Provide the (X, Y) coordinate of the cell's center where the given text is located.  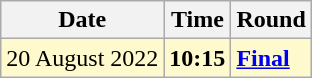
Time (198, 20)
Final (271, 58)
10:15 (198, 58)
20 August 2022 (82, 58)
Round (271, 20)
Date (82, 20)
